Scan for the cell matching the given text and deliver its (x, y) coordinate at center. 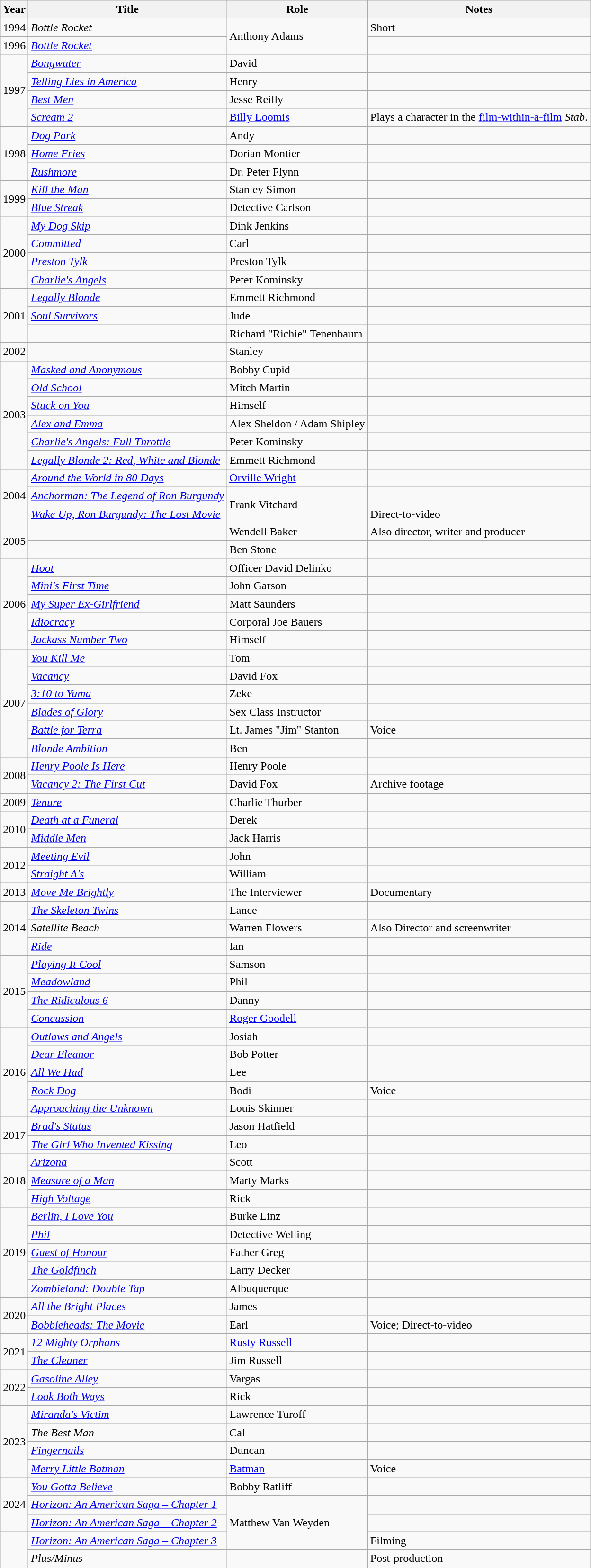
Best Men (128, 99)
Stanley Simon (297, 189)
Tenure (128, 802)
Anchorman: The Legend of Ron Burgundy (128, 496)
Matt Saunders (297, 604)
Burke Linz (297, 1216)
Lee (297, 1072)
Albuquerque (297, 1288)
Archive footage (479, 784)
2003 (14, 415)
Concussion (128, 1018)
You Gotta Believe (128, 1487)
Telling Lies in America (128, 81)
Short (479, 27)
Horizon: An American Saga – Chapter 1 (128, 1505)
All We Had (128, 1072)
2007 (14, 703)
Officer David Delinko (297, 568)
My Dog Skip (128, 226)
2016 (14, 1072)
2019 (14, 1252)
Duncan (297, 1451)
Lance (297, 910)
Zeke (297, 694)
Horizon: An American Saga – Chapter 2 (128, 1523)
Mitch Martin (297, 388)
Ben Stone (297, 550)
Mini's First Time (128, 586)
2022 (14, 1388)
Dink Jenkins (297, 226)
Also director, writer and producer (479, 532)
2018 (14, 1180)
Wake Up, Ron Burgundy: The Lost Movie (128, 514)
Death at a Funeral (128, 820)
Stanley (297, 352)
1996 (14, 45)
Around the World in 80 Days (128, 478)
2017 (14, 1135)
Lawrence Turoff (297, 1415)
Scream 2 (128, 117)
John Garson (297, 586)
2010 (14, 829)
Bobby Cupid (297, 370)
Old School (128, 388)
Sex Class Instructor (297, 712)
1994 (14, 27)
Meeting Evil (128, 856)
Wendell Baker (297, 532)
Derek (297, 820)
The Goldfinch (128, 1270)
2020 (14, 1315)
Hoot (128, 568)
William (297, 874)
Post-production (479, 1559)
2000 (14, 253)
Charlie's Angels: Full Throttle (128, 442)
You Kill Me (128, 658)
Legally Blonde 2: Red, White and Blonde (128, 460)
Dear Eleanor (128, 1054)
Meadowland (128, 982)
Stuck on You (128, 406)
Anthony Adams (297, 36)
Kill the Man (128, 189)
Dog Park (128, 135)
Dorian Montier (297, 153)
Jason Hatfield (297, 1126)
Straight A's (128, 874)
Miranda's Victim (128, 1415)
Warren Flowers (297, 928)
Bobby Ratliff (297, 1487)
Legally Blonde (128, 298)
Idiocracy (128, 622)
High Voltage (128, 1198)
Approaching the Unknown (128, 1108)
Carl (297, 244)
2001 (14, 316)
Corporal Joe Bauers (297, 622)
Roger Goodell (297, 1018)
The Cleaner (128, 1360)
Cal (297, 1433)
Danny (297, 1000)
2002 (14, 352)
2009 (14, 802)
Rusty Russell (297, 1342)
Charlie's Angels (128, 280)
Batman (297, 1469)
Voice; Direct-to-video (479, 1324)
Title (128, 9)
The Best Man (128, 1433)
Marty Marks (297, 1180)
The Ridiculous 6 (128, 1000)
Blue Streak (128, 207)
Year (14, 9)
Filming (479, 1541)
Orville Wright (297, 478)
Measure of a Man (128, 1180)
2012 (14, 865)
Outlaws and Angels (128, 1036)
Bongwater (128, 63)
Frank Vitchard (297, 505)
Soul Survivors (128, 316)
James (297, 1306)
Detective Welling (297, 1234)
Direct-to-video (479, 514)
Documentary (479, 892)
Henry (297, 81)
2008 (14, 775)
Jim Russell (297, 1360)
Henry Poole Is Here (128, 766)
All the Bright Places (128, 1306)
Plays a character in the film-within-a-film Stab. (479, 117)
Plus/Minus (128, 1559)
2015 (14, 991)
Jude (297, 316)
Playing It Cool (128, 964)
Vacancy 2: The First Cut (128, 784)
2006 (14, 604)
3:10 to Yuma (128, 694)
Blonde Ambition (128, 748)
Rushmore (128, 171)
Bob Potter (297, 1054)
Richard "Richie" Tenenbaum (297, 334)
Move Me Brightly (128, 892)
Also Director and screenwriter (479, 928)
David (297, 63)
Jackass Number Two (128, 640)
Detective Carlson (297, 207)
Ben (297, 748)
Guest of Honour (128, 1252)
Battle for Terra (128, 730)
Leo (297, 1144)
The Girl Who Invented Kissing (128, 1144)
Lt. James "Jim" Stanton (297, 730)
2021 (14, 1351)
Louis Skinner (297, 1108)
2023 (14, 1442)
Masked and Anonymous (128, 370)
Samson (297, 964)
Middle Men (128, 838)
2024 (14, 1505)
Jesse Reilly (297, 99)
Arizona (128, 1162)
My Super Ex-Girlfriend (128, 604)
Tom (297, 658)
Rock Dog (128, 1090)
The Interviewer (297, 892)
Josiah (297, 1036)
1997 (14, 90)
Home Fries (128, 153)
Merry Little Batman (128, 1469)
Satellite Beach (128, 928)
Matthew Van Weyden (297, 1523)
Larry Decker (297, 1270)
2013 (14, 892)
Fingernails (128, 1451)
Father Greg (297, 1252)
Andy (297, 135)
Charlie Thurber (297, 802)
Henry Poole (297, 766)
Blades of Glory (128, 712)
Horizon: An American Saga – Chapter 3 (128, 1541)
Ride (128, 946)
Vacancy (128, 676)
2004 (14, 496)
Role (297, 9)
Look Both Ways (128, 1397)
Alex and Emma (128, 424)
1998 (14, 153)
Dr. Peter Flynn (297, 171)
Committed (128, 244)
2014 (14, 928)
Earl (297, 1324)
Scott (297, 1162)
The Skeleton Twins (128, 910)
Zombieland: Double Tap (128, 1288)
Brad's Status (128, 1126)
John (297, 856)
Vargas (297, 1379)
Berlin, I Love You (128, 1216)
2005 (14, 541)
12 Mighty Orphans (128, 1342)
Jack Harris (297, 838)
Ian (297, 946)
Billy Loomis (297, 117)
1999 (14, 198)
Bobbleheads: The Movie (128, 1324)
Bodi (297, 1090)
Alex Sheldon / Adam Shipley (297, 424)
Notes (479, 9)
Gasoline Alley (128, 1379)
